Determine the (x, y) coordinate at the center of the cell enclosing the given text.  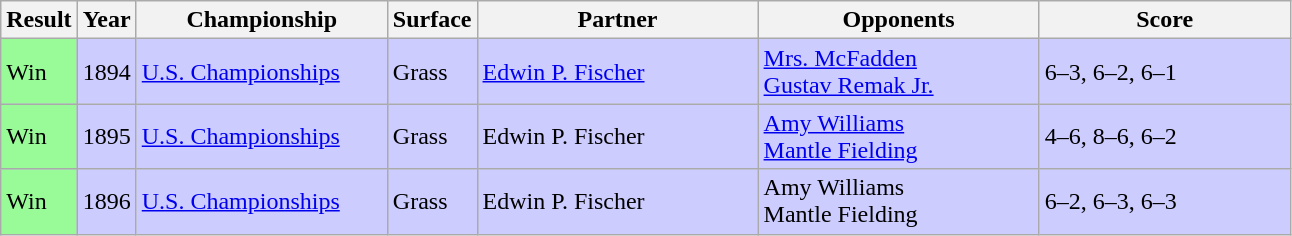
Score (1164, 20)
1896 (106, 202)
4–6, 8–6, 6–2 (1164, 136)
6–2, 6–3, 6–3 (1164, 202)
Opponents (898, 20)
1895 (106, 136)
Championship (262, 20)
Partner (618, 20)
Mrs. McFadden Gustav Remak Jr. (898, 72)
Year (106, 20)
Surface (432, 20)
1894 (106, 72)
6–3, 6–2, 6–1 (1164, 72)
Result (39, 20)
